Provide the [X, Y] coordinate of the cell's center where the given text is located.  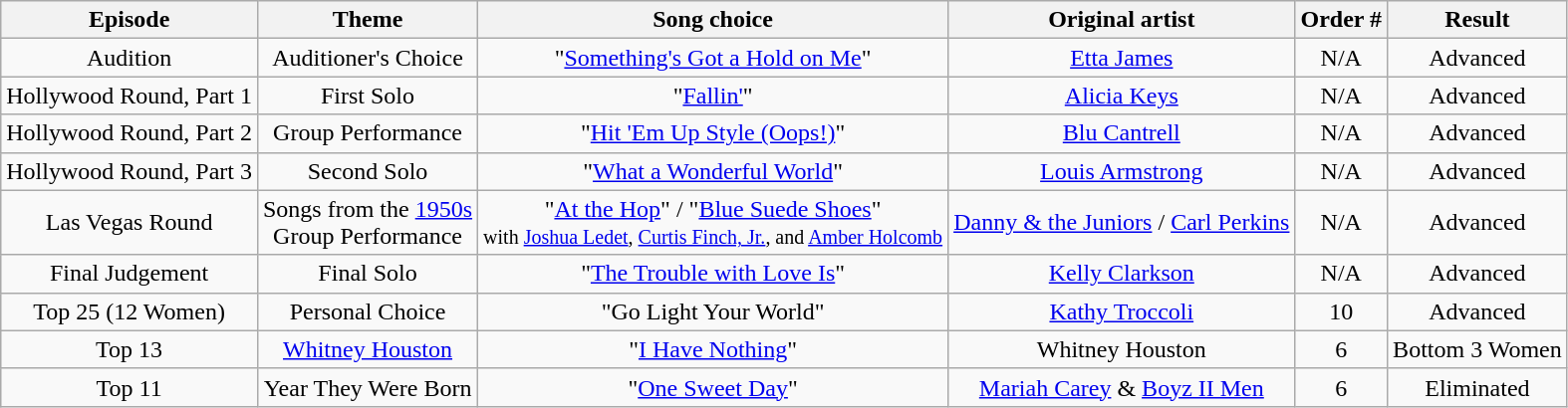
"One Sweet Day" [713, 387]
Alicia Keys [1122, 96]
Top 13 [130, 349]
Mariah Carey & Boyz II Men [1122, 387]
"At the Hop" / "Blue Suede Shoes"with Joshua Ledet, Curtis Finch, Jr., and Amber Holcomb [713, 223]
"The Trouble with Love Is" [713, 274]
Etta James [1122, 58]
Hollywood Round, Part 1 [130, 96]
Second Solo [367, 171]
Kelly Clarkson [1122, 274]
Original artist [1122, 20]
Group Performance [367, 133]
"I Have Nothing" [713, 349]
"Fallin'" [713, 96]
Final Solo [367, 274]
"Go Light Your World" [713, 311]
Result [1478, 20]
Order # [1341, 20]
Songs from the 1950sGroup Performance [367, 223]
Personal Choice [367, 311]
Hollywood Round, Part 3 [130, 171]
Las Vegas Round [130, 223]
10 [1341, 311]
Blu Cantrell [1122, 133]
Episode [130, 20]
Eliminated [1478, 387]
"What a Wonderful World" [713, 171]
Bottom 3 Women [1478, 349]
First Solo [367, 96]
"Hit 'Em Up Style (Oops!)" [713, 133]
Year They Were Born [367, 387]
Louis Armstrong [1122, 171]
Top 25 (12 Women) [130, 311]
Song choice [713, 20]
Hollywood Round, Part 2 [130, 133]
Theme [367, 20]
Kathy Troccoli [1122, 311]
Top 11 [130, 387]
Final Judgement [130, 274]
Danny & the Juniors / Carl Perkins [1122, 223]
"Something's Got a Hold on Me" [713, 58]
Audition [130, 58]
Auditioner's Choice [367, 58]
